Determine the [X, Y] coordinate at the center of the cell enclosing the given text.  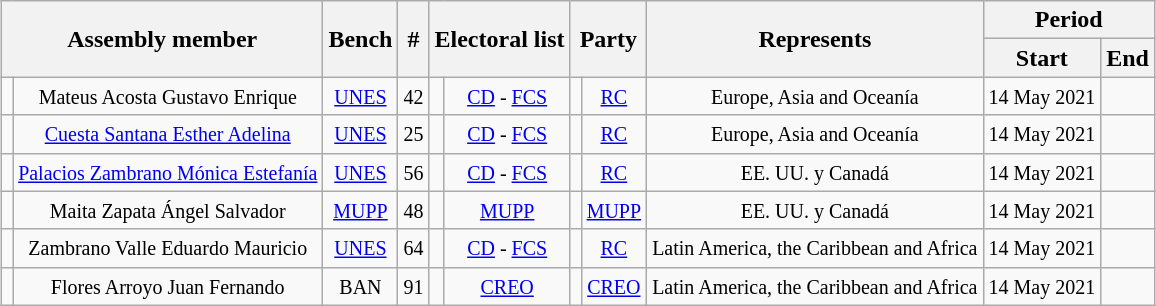
64 [414, 248]
Represents [815, 39]
Party [608, 39]
BAN [360, 286]
Assembly member [162, 39]
42 [414, 96]
Mateus Acosta Gustavo Enrique [168, 96]
Flores Arroyo Juan Fernando [168, 286]
Period [1068, 20]
# [414, 39]
Zambrano Valle Eduardo Mauricio [168, 248]
56 [414, 172]
91 [414, 286]
Palacios Zambrano Mónica Estefanía [168, 172]
48 [414, 210]
Maita Zapata Ángel Salvador [168, 210]
End [1128, 58]
Bench [360, 39]
25 [414, 134]
Start [1042, 58]
Electoral list [500, 39]
Cuesta Santana Esther Adelina [168, 134]
